Return (X, Y) of the center of cell containing provided text 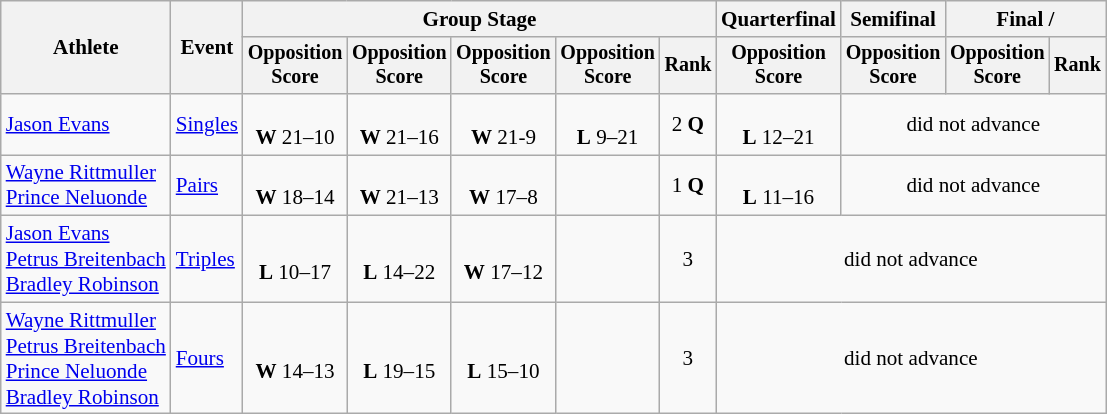
2 Q (688, 124)
Singles (207, 124)
Group Stage (480, 18)
L 10–17 (295, 259)
Jason EvansPetrus BreitenbachBradley Robinson (86, 259)
W 21–13 (399, 186)
Wayne RittmullerPrince Neluonde (86, 186)
L 19–15 (399, 358)
W 17–12 (503, 259)
Athlete (86, 48)
Pairs (207, 186)
Semifinal (893, 18)
L 12–21 (778, 124)
L 9–21 (608, 124)
W 21–16 (399, 124)
Quarterfinal (778, 18)
1 Q (688, 186)
W 14–13 (295, 358)
L 15–10 (503, 358)
L 11–16 (778, 186)
Jason Evans (86, 124)
Event (207, 48)
W 17–8 (503, 186)
Final / (1025, 18)
W 21-9 (503, 124)
Fours (207, 358)
W 21–10 (295, 124)
W 18–14 (295, 186)
Triples (207, 259)
Wayne RittmullerPetrus BreitenbachPrince NeluondeBradley Robinson (86, 358)
L 14–22 (399, 259)
